Locate the cell with the specified text and output its (X, Y) center coordinate. 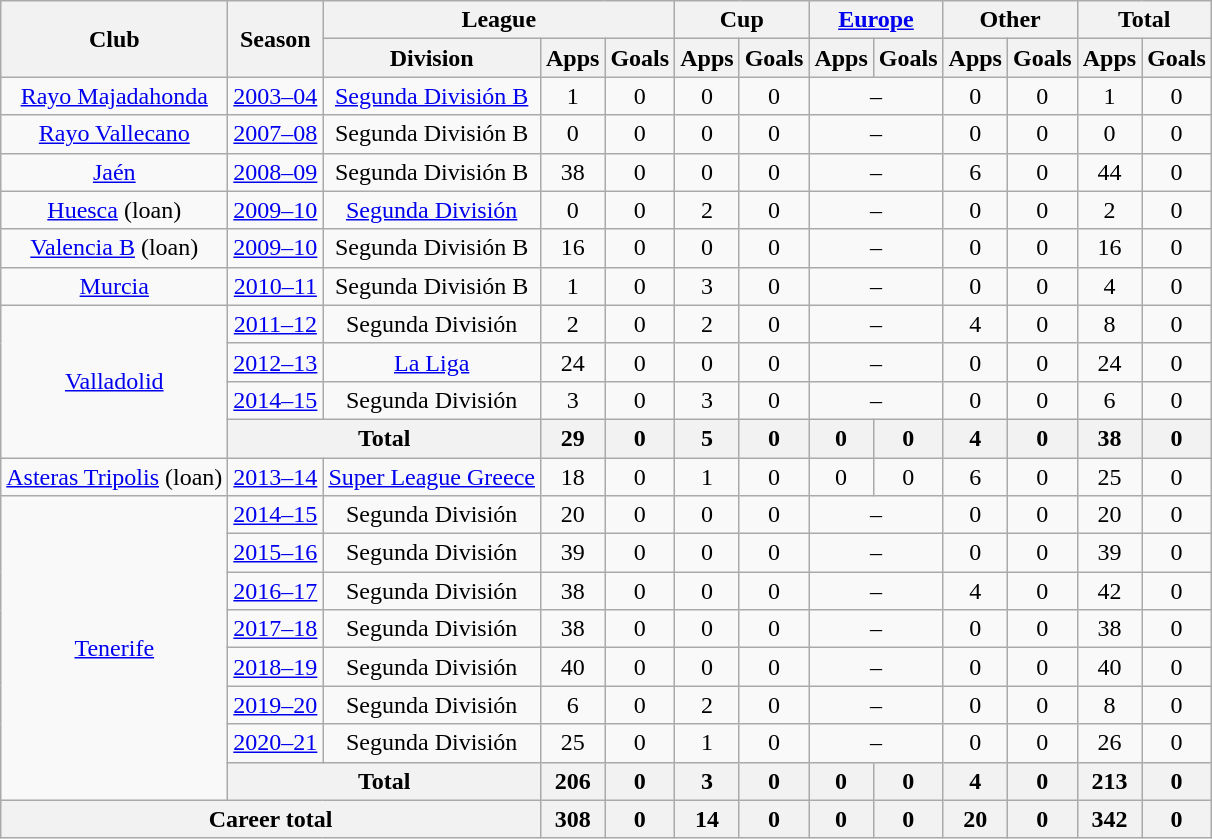
2017–18 (276, 629)
2015–16 (276, 553)
29 (572, 438)
Club (114, 39)
Other (1010, 20)
2020–21 (276, 743)
Cup (742, 20)
2011–12 (276, 324)
308 (572, 819)
206 (572, 781)
Asteras Tripolis (loan) (114, 477)
5 (707, 438)
Super League Greece (432, 477)
Jaén (114, 172)
Division (432, 58)
Rayo Majadahonda (114, 96)
League (499, 20)
Valladolid (114, 381)
2019–20 (276, 705)
2016–17 (276, 591)
14 (707, 819)
26 (1109, 743)
213 (1109, 781)
2012–13 (276, 362)
Huesca (loan) (114, 210)
Career total (271, 819)
Season (276, 39)
Europe (876, 20)
Rayo Vallecano (114, 134)
Murcia (114, 286)
44 (1109, 172)
42 (1109, 591)
342 (1109, 819)
2003–04 (276, 96)
Valencia B (loan) (114, 248)
Tenerife (114, 648)
2013–14 (276, 477)
2010–11 (276, 286)
La Liga (432, 362)
2018–19 (276, 667)
18 (572, 477)
2007–08 (276, 134)
2008–09 (276, 172)
